Capture the cell that displays the provided text and extract its [X, Y] central coordinate. 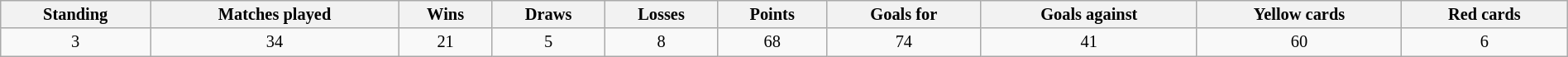
74 [905, 42]
34 [275, 42]
3 [76, 42]
Draws [548, 14]
6 [1485, 42]
60 [1298, 42]
68 [772, 42]
21 [445, 42]
Goals for [905, 14]
Matches played [275, 14]
Standing [76, 14]
8 [661, 42]
Red cards [1485, 14]
Points [772, 14]
Losses [661, 14]
5 [548, 42]
Yellow cards [1298, 14]
Wins [445, 14]
Goals against [1088, 14]
41 [1088, 42]
